Return (X, Y) of the center of cell containing provided text 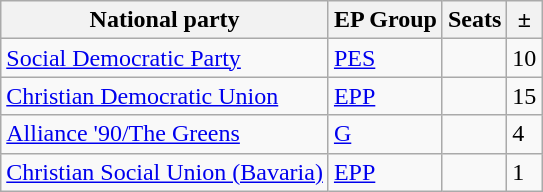
Social Democratic Party (165, 58)
G (385, 134)
15 (524, 96)
PES (385, 58)
4 (524, 134)
EP Group (385, 20)
10 (524, 58)
National party (165, 20)
Christian Democratic Union (165, 96)
Christian Social Union (Bavaria) (165, 172)
Seats (474, 20)
1 (524, 172)
± (524, 20)
Alliance '90/The Greens (165, 134)
